Output the [X, Y] coordinate of the center of the cell containing the given text.  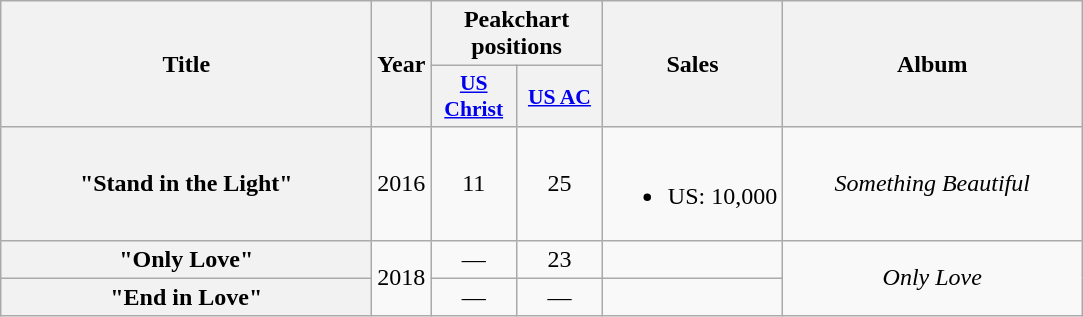
US Christ [474, 96]
Album [932, 64]
Sales [692, 64]
"Stand in the Light" [186, 184]
2018 [402, 278]
Year [402, 64]
US AC [560, 96]
25 [560, 184]
Peakchart positions [516, 34]
11 [474, 184]
Title [186, 64]
23 [560, 259]
Only Love [932, 278]
"End in Love" [186, 297]
Something Beautiful [932, 184]
"Only Love" [186, 259]
US: 10,000 [692, 184]
2016 [402, 184]
